Scan for the cell matching the given text and deliver its (x, y) coordinate at center. 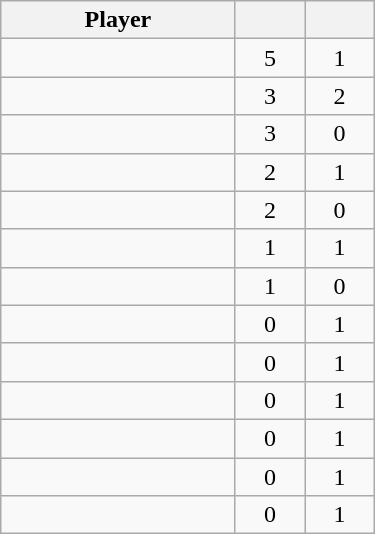
5 (270, 58)
Player (118, 20)
